Determine the (X, Y) coordinate at the center of the cell enclosing the given text.  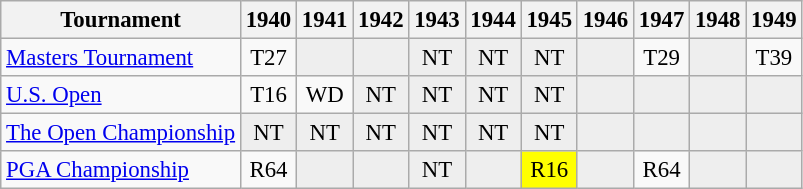
Tournament (121, 20)
T27 (268, 58)
1947 (661, 20)
PGA Championship (121, 170)
U.S. Open (121, 95)
1948 (718, 20)
1945 (549, 20)
1949 (774, 20)
T39 (774, 58)
T29 (661, 58)
The Open Championship (121, 133)
Masters Tournament (121, 58)
WD (325, 95)
R16 (549, 170)
1941 (325, 20)
1940 (268, 20)
1944 (493, 20)
1946 (605, 20)
1942 (381, 20)
T16 (268, 95)
1943 (437, 20)
